Provide the [x, y] coordinate of the cell's center where the given text is located.  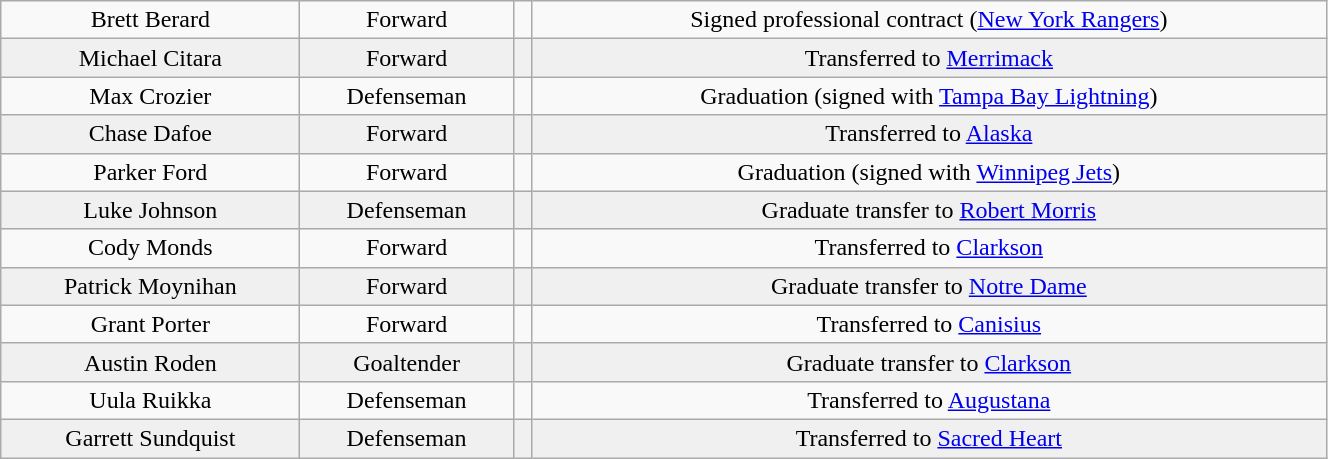
Brett Berard [150, 20]
Signed professional contract (New York Rangers) [928, 20]
Michael Citara [150, 58]
Transferred to Augustana [928, 400]
Graduate transfer to Notre Dame [928, 286]
Austin Roden [150, 362]
Goaltender [406, 362]
Uula Ruikka [150, 400]
Graduate transfer to Robert Morris [928, 210]
Parker Ford [150, 172]
Max Crozier [150, 96]
Graduation (signed with Winnipeg Jets) [928, 172]
Transferred to Merrimack [928, 58]
Cody Monds [150, 248]
Patrick Moynihan [150, 286]
Transferred to Alaska [928, 134]
Transferred to Canisius [928, 324]
Transferred to Clarkson [928, 248]
Luke Johnson [150, 210]
Garrett Sundquist [150, 438]
Chase Dafoe [150, 134]
Graduation (signed with Tampa Bay Lightning) [928, 96]
Graduate transfer to Clarkson [928, 362]
Grant Porter [150, 324]
Transferred to Sacred Heart [928, 438]
